Provide the [x, y] coordinate of the cell's center where the given text is located.  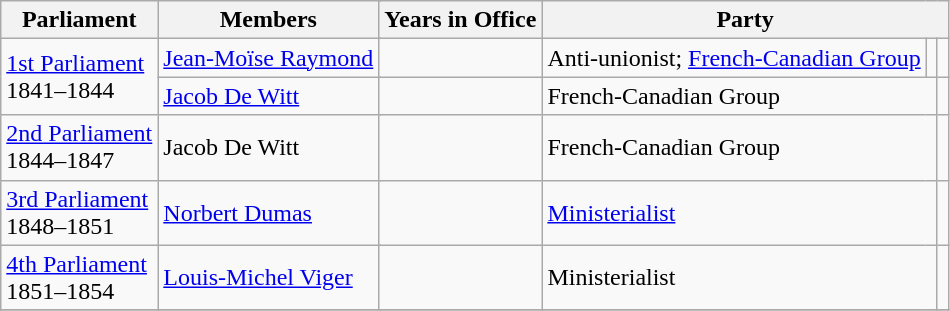
Louis-Michel Viger [268, 278]
Party [745, 20]
1st Parliament1841–1844 [80, 77]
2nd Parliament 1844–1847 [80, 148]
Norbert Dumas [268, 212]
4th Parliament 1851–1854 [80, 278]
Years in Office [460, 20]
Anti-unionist; French-Canadian Group [734, 58]
Members [268, 20]
Jean-Moïse Raymond [268, 58]
Parliament [80, 20]
3rd Parliament 1848–1851 [80, 212]
